Provide the (X, Y) coordinate of the cell's center where the given text is located.  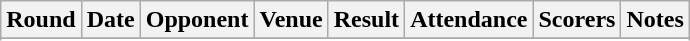
Attendance (469, 20)
Scorers (577, 20)
Notes (655, 20)
Result (366, 20)
Opponent (197, 20)
Venue (291, 20)
Round (41, 20)
Date (110, 20)
